Extract the (X, Y) coordinate from the center of the cell holding the provided text.  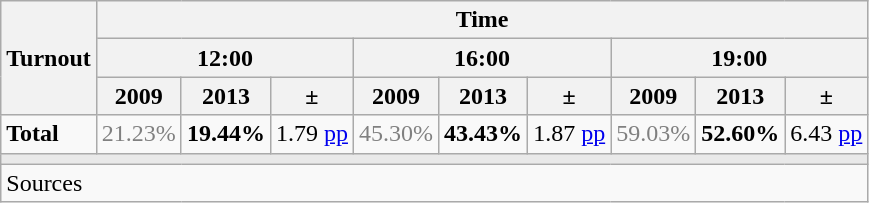
19:00 (740, 58)
19.44% (226, 134)
Time (482, 20)
52.60% (740, 134)
1.79 pp (312, 134)
Sources (434, 183)
Turnout (49, 58)
Total (49, 134)
1.87 pp (570, 134)
12:00 (224, 58)
6.43 pp (826, 134)
16:00 (482, 58)
43.43% (484, 134)
45.30% (396, 134)
59.03% (654, 134)
21.23% (138, 134)
